Determine the [X, Y] coordinate at the center of the cell enclosing the given text.  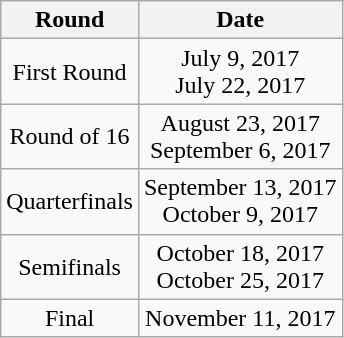
Quarterfinals [70, 202]
First Round [70, 72]
Round of 16 [70, 136]
Date [240, 20]
Final [70, 318]
October 18, 2017October 25, 2017 [240, 266]
July 9, 2017July 22, 2017 [240, 72]
August 23, 2017September 6, 2017 [240, 136]
Round [70, 20]
Semifinals [70, 266]
September 13, 2017October 9, 2017 [240, 202]
November 11, 2017 [240, 318]
